Return [X, Y] of the center of cell containing provided text 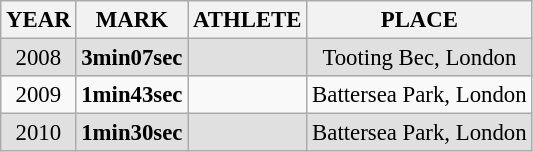
1min30sec [132, 133]
YEAR [38, 20]
3min07sec [132, 58]
2008 [38, 58]
2010 [38, 133]
PLACE [420, 20]
1min43sec [132, 95]
2009 [38, 95]
ATHLETE [248, 20]
MARK [132, 20]
Tooting Bec, London [420, 58]
